For the text-containing cell, return its midpoint in (x, y) coordinate format. 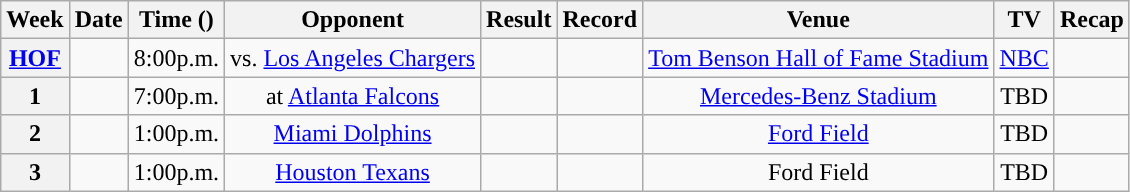
Tom Benson Hall of Fame Stadium (818, 58)
Recap (1092, 20)
1 (35, 96)
Week (35, 20)
Houston Texans (353, 172)
vs. Los Angeles Chargers (353, 58)
Opponent (353, 20)
HOF (35, 58)
3 (35, 172)
at Atlanta Falcons (353, 96)
TV (1024, 20)
Miami Dolphins (353, 134)
NBC (1024, 58)
2 (35, 134)
7:00p.m. (176, 96)
Time () (176, 20)
Venue (818, 20)
8:00p.m. (176, 58)
Result (519, 20)
Record (600, 20)
Mercedes-Benz Stadium (818, 96)
Date (98, 20)
